Identify which cell holds the provided text, then report its [x, y] central coordinate. 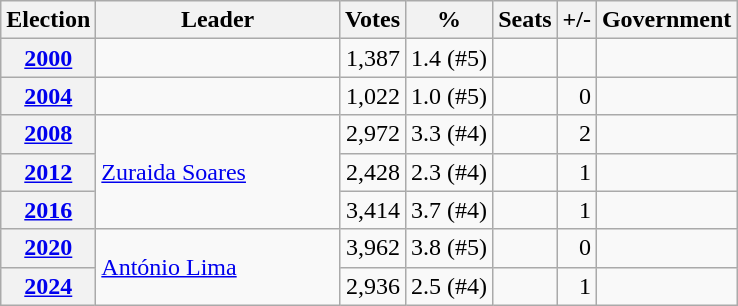
2016 [48, 210]
2.5 (#4) [450, 286]
2.3 (#4) [450, 172]
António Lima [218, 267]
3.7 (#4) [450, 210]
Seats [525, 20]
2004 [48, 96]
+/- [576, 20]
% [450, 20]
Election [48, 20]
2,972 [372, 134]
Votes [372, 20]
3,414 [372, 210]
1.0 (#5) [450, 96]
3.3 (#4) [450, 134]
2,428 [372, 172]
2008 [48, 134]
2024 [48, 286]
2012 [48, 172]
Zuraida Soares [218, 172]
Leader [218, 20]
2000 [48, 58]
2 [576, 134]
Government [666, 20]
1,387 [372, 58]
3.8 (#5) [450, 248]
1.4 (#5) [450, 58]
1,022 [372, 96]
2,936 [372, 286]
3,962 [372, 248]
2020 [48, 248]
